Find where the given text appears and provide that cell's center as [x, y] coordinate. 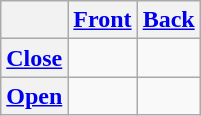
Open [34, 96]
Back [168, 20]
Close [34, 58]
Front [102, 20]
